Determine the [X, Y] coordinate at the center of the cell enclosing the given text.  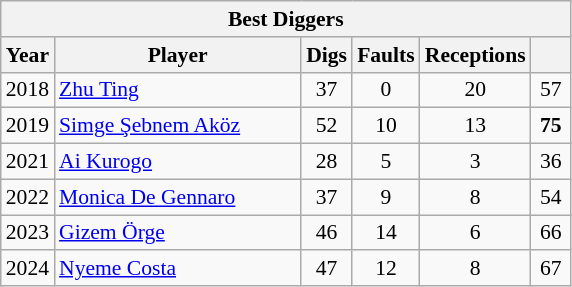
57 [551, 90]
9 [386, 197]
Ai Kurogo [178, 162]
52 [326, 126]
2024 [28, 269]
Digs [326, 55]
3 [476, 162]
75 [551, 126]
Player [178, 55]
47 [326, 269]
28 [326, 162]
36 [551, 162]
6 [476, 233]
46 [326, 233]
Gizem Örge [178, 233]
66 [551, 233]
Simge Şebnem Aköz [178, 126]
Best Diggers [286, 19]
14 [386, 233]
2023 [28, 233]
67 [551, 269]
Zhu Ting [178, 90]
Year [28, 55]
Monica De Gennaro [178, 197]
12 [386, 269]
20 [476, 90]
Nyeme Costa [178, 269]
2019 [28, 126]
2022 [28, 197]
Receptions [476, 55]
10 [386, 126]
0 [386, 90]
2018 [28, 90]
5 [386, 162]
54 [551, 197]
Faults [386, 55]
13 [476, 126]
2021 [28, 162]
